Identify which cell holds the provided text, then report its (X, Y) central coordinate. 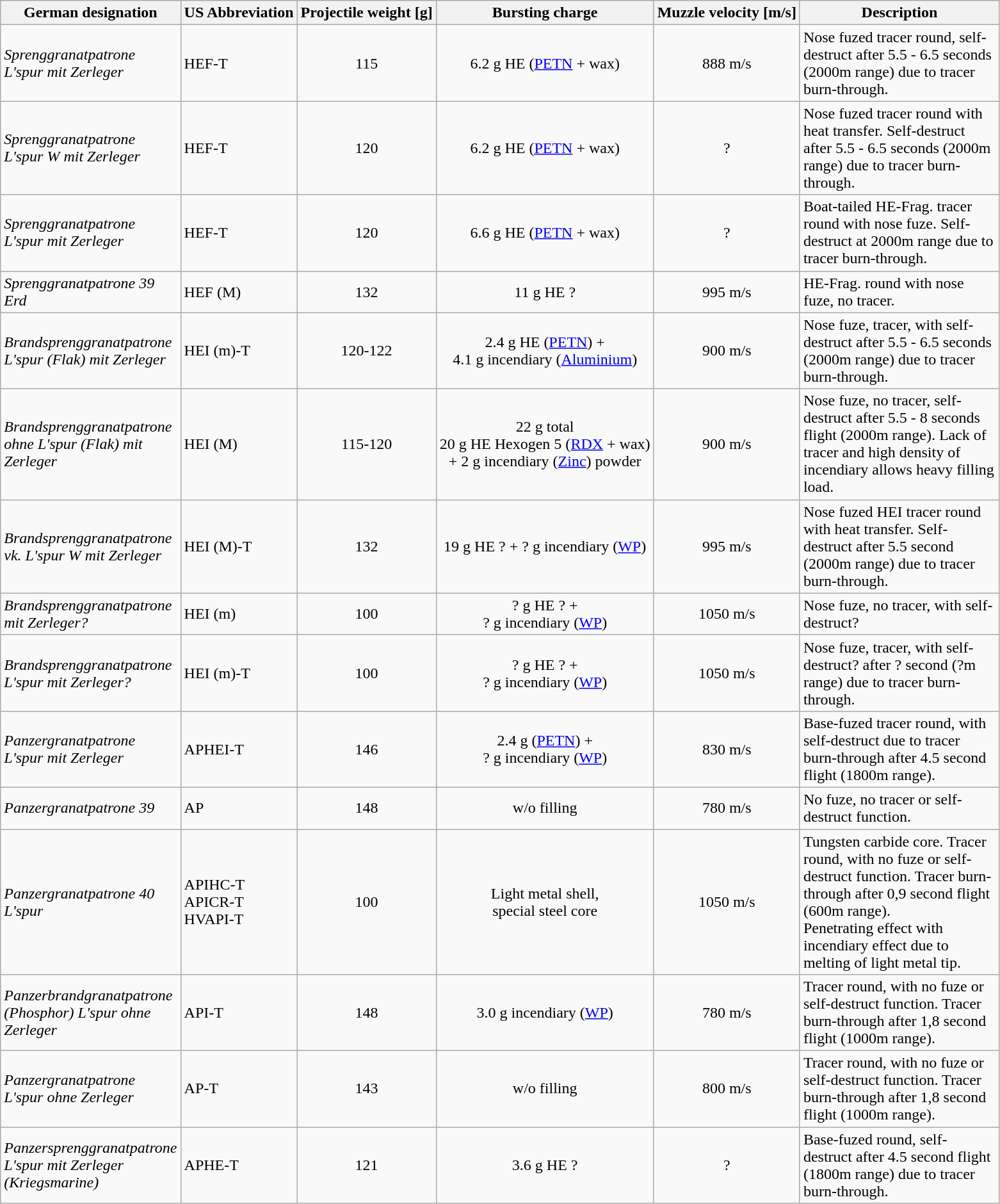
AP-T (239, 1089)
Description (899, 13)
121 (366, 1166)
Panzersprenggranatpatrone L'spur mit Zerleger (Kriegsmarine) (91, 1166)
HEF (M) (239, 292)
Muzzle velocity [m/s] (727, 13)
Sprenggranatpatrone L'spur W mit Zerleger (91, 148)
Brandsprenggranatpatrone mit Zerleger? (91, 614)
Nose fuzed tracer round with heat transfer. Self-destruct after 5.5 - 6.5 seconds (2000m range) due to tracer burn-through. (899, 148)
Bursting charge (545, 13)
115-120 (366, 444)
Panzergranatpatrone 39 (91, 808)
HEI (m) (239, 614)
APHE-T (239, 1166)
11 g HE ? (545, 292)
2.4 g (PETN) + ? g incendiary (WP) (545, 749)
Nose fuzed HEI tracer round with heat transfer. Self-destruct after 5.5 second (2000m range) due to tracer burn-through. (899, 546)
143 (366, 1089)
115 (366, 63)
Panzergranatpatrone L'spur mit Zerleger (91, 749)
Base-fuzed round, self-destruct after 4.5 second flight (1800m range) due to tracer burn-through. (899, 1166)
830 m/s (727, 749)
APHEI-T (239, 749)
Nose fuzed tracer round, self-destruct after 5.5 - 6.5 seconds (2000m range) due to tracer burn-through. (899, 63)
Brandsprenggranatpatrone L'spur (Flak) mit Zerleger (91, 351)
US Abbreviation (239, 13)
API-T (239, 1013)
3.0 g incendiary (WP) (545, 1013)
Brandsprenggranatpatrone L'spur mit Zerleger? (91, 672)
888 m/s (727, 63)
APIHC-T APICR-T HVAPI-T (239, 902)
German designation (91, 13)
Brandsprenggranatpatrone ohne L'spur (Flak) mit Zerleger (91, 444)
Panzerbrandgranatpatrone (Phosphor) L'spur ohne Zerleger (91, 1013)
Brandsprenggranatpatrone vk. L'spur W mit Zerleger (91, 546)
AP (239, 808)
Boat-tailed HE-Frag. tracer round with nose fuze. Self-destruct at 2000m range due to tracer burn-through. (899, 233)
Panzergranatpatrone L'spur ohne Zerleger (91, 1089)
146 (366, 749)
Sprenggranatpatrone 39 Erd (91, 292)
HEI (M)-T (239, 546)
Projectile weight [g] (366, 13)
800 m/s (727, 1089)
120-122 (366, 351)
No fuze, no tracer or self-destruct function. (899, 808)
HE-Frag. round with nose fuze, no tracer. (899, 292)
Nose fuze, no tracer, with self-destruct? (899, 614)
3.6 g HE ? (545, 1166)
Nose fuze, tracer, with self-destruct? after ? second (?m range) due to tracer burn-through. (899, 672)
2.4 g HE (PETN) + 4.1 g incendiary (Aluminium) (545, 351)
HEI (M) (239, 444)
Panzergranatpatrone 40 L'spur (91, 902)
Base-fuzed tracer round, with self-destruct due to tracer burn-through after 4.5 second flight (1800m range). (899, 749)
22 g total 20 g HE Hexogen 5 (RDX + wax) + 2 g incendiary (Zinc) powder (545, 444)
6.6 g HE (PETN + wax) (545, 233)
19 g HE ? + ? g incendiary (WP) (545, 546)
Light metal shell, special steel core (545, 902)
Nose fuze, tracer, with self-destruct after 5.5 - 6.5 seconds (2000m range) due to tracer burn-through. (899, 351)
